Search for the cell housing the specified text and yield its (x, y) center coordinate. 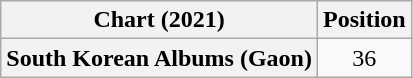
36 (364, 58)
Chart (2021) (160, 20)
South Korean Albums (Gaon) (160, 58)
Position (364, 20)
